From the cell containing the given text, extract its center point as [X, Y] coordinate. 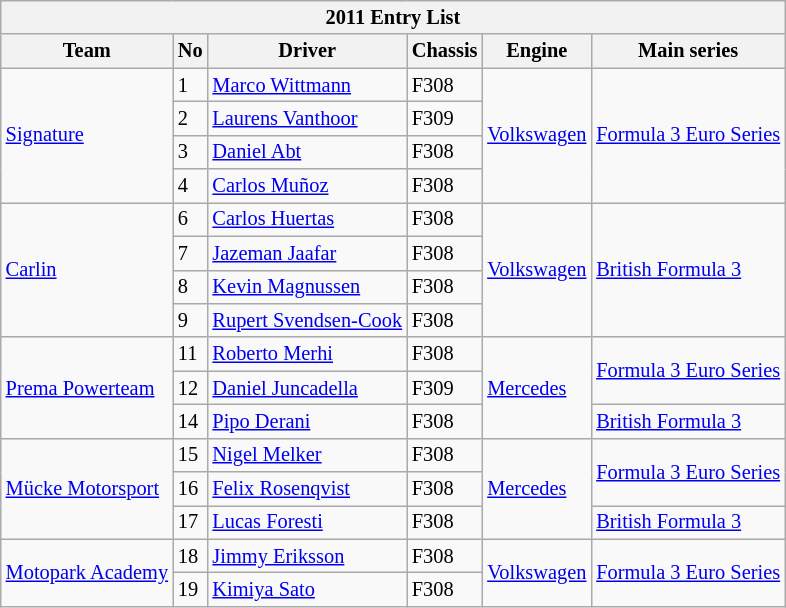
Jazeman Jaafar [308, 253]
Driver [308, 51]
Pipo Derani [308, 421]
Roberto Merhi [308, 354]
11 [190, 354]
Prema Powerteam [87, 388]
8 [190, 287]
14 [190, 421]
No [190, 51]
Main series [688, 51]
Kevin Magnussen [308, 287]
7 [190, 253]
Team [87, 51]
15 [190, 455]
Nigel Melker [308, 455]
Daniel Abt [308, 152]
16 [190, 489]
Carlos Muñoz [308, 186]
1 [190, 85]
Engine [536, 51]
Jimmy Eriksson [308, 556]
Kimiya Sato [308, 589]
4 [190, 186]
Carlos Huertas [308, 219]
9 [190, 320]
Rupert Svendsen-Cook [308, 320]
17 [190, 522]
Motopark Academy [87, 572]
18 [190, 556]
6 [190, 219]
Mücke Motorsport [87, 488]
Marco Wittmann [308, 85]
Daniel Juncadella [308, 388]
19 [190, 589]
2 [190, 118]
Laurens Vanthoor [308, 118]
12 [190, 388]
2011 Entry List [393, 17]
Signature [87, 136]
Lucas Foresti [308, 522]
Felix Rosenqvist [308, 489]
Chassis [444, 51]
Carlin [87, 270]
3 [190, 152]
